Determine the [X, Y] coordinate at the center of the cell enclosing the given text.  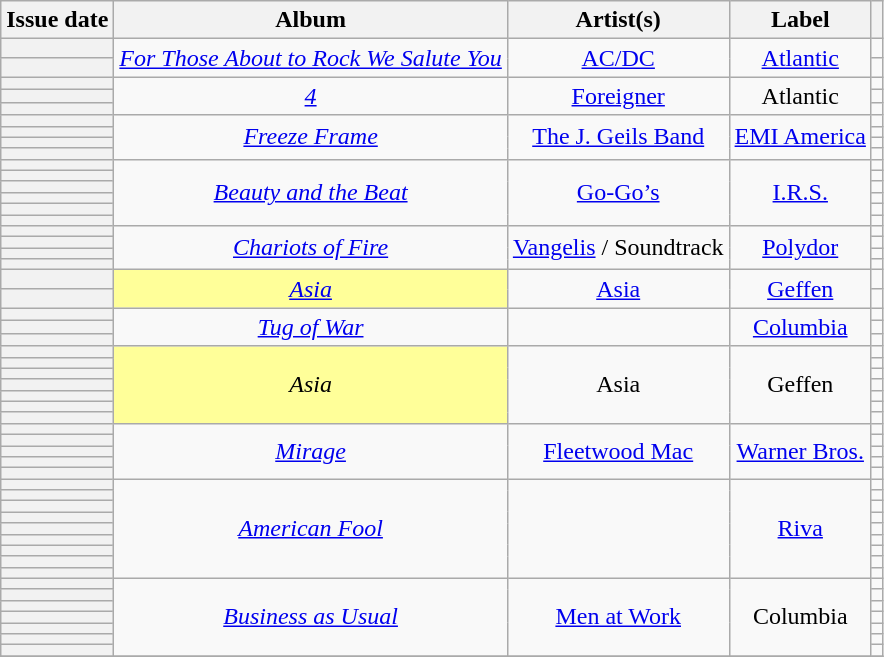
EMI America [800, 137]
Warner Bros. [800, 450]
Album [311, 20]
I.R.S. [800, 192]
For Those About to Rock We Salute You [311, 58]
Freeze Frame [311, 137]
Tug of War [311, 327]
Artist(s) [618, 20]
Chariots of Fire [311, 248]
Label [800, 20]
Men at Work [618, 616]
Issue date [58, 20]
Go-Go’s [618, 192]
Polydor [800, 248]
Business as Usual [311, 616]
4 [311, 96]
American Fool [311, 529]
Foreigner [618, 96]
AC/DC [618, 58]
Riva [800, 529]
Beauty and the Beat [311, 192]
Mirage [311, 450]
The J. Geils Band [618, 137]
Vangelis / Soundtrack [618, 248]
Fleetwood Mac [618, 450]
